Search for the cell housing the specified text and yield its [X, Y] center coordinate. 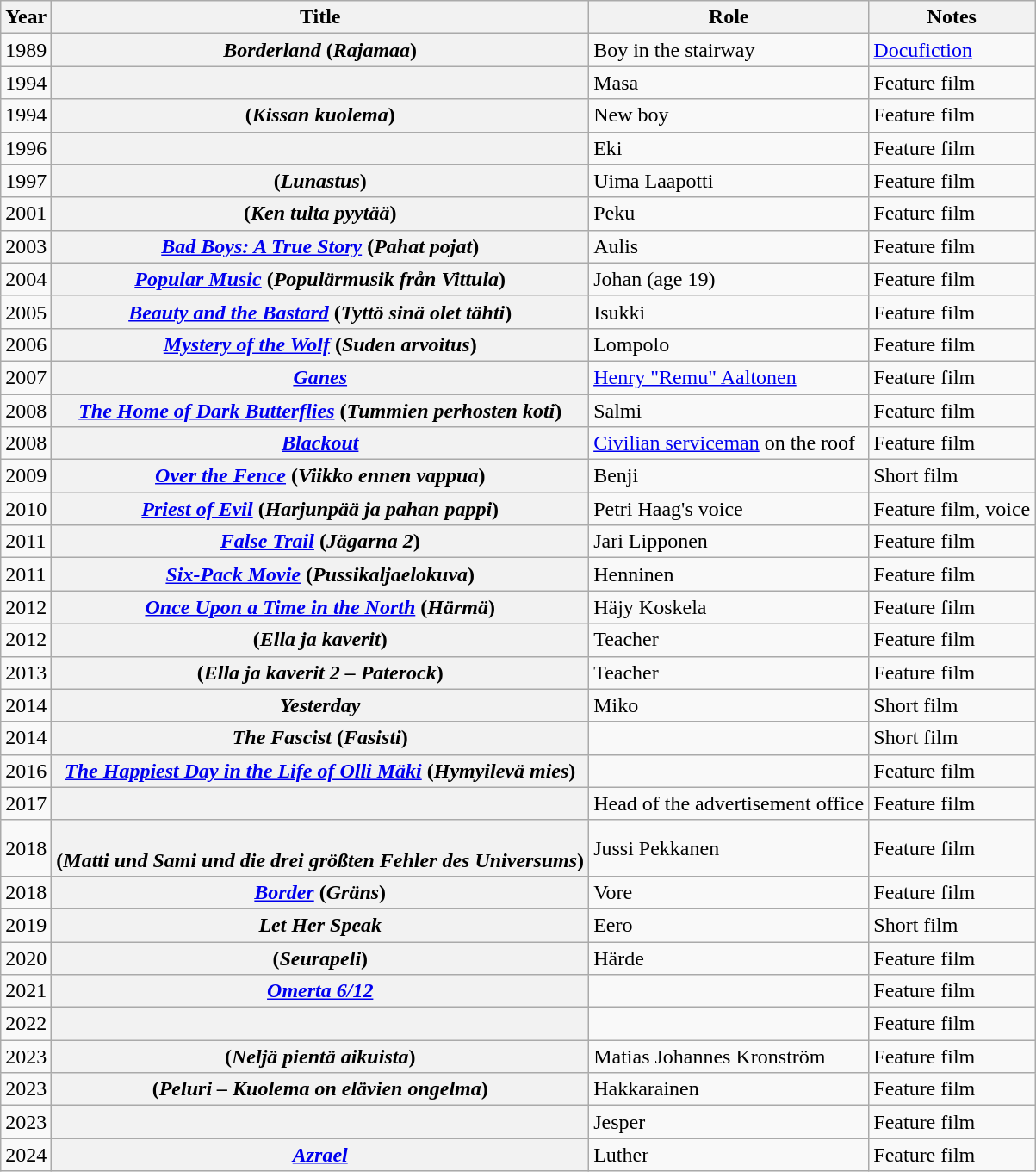
Petri Haag's voice [729, 509]
Matias Johannes Kronström [729, 1057]
Azrael [320, 1155]
(Seurapeli) [320, 958]
(Ken tulta pyytää) [320, 214]
Henninen [729, 574]
Härde [729, 958]
Blackout [320, 443]
The Fascist (Fasisti) [320, 738]
2004 [26, 279]
Docufiction [952, 50]
1989 [26, 50]
2005 [26, 312]
Eero [729, 925]
2003 [26, 246]
(Lunastus) [320, 181]
Border (Gräns) [320, 892]
Over the Fence (Viikko ennen vappua) [320, 476]
Once Upon a Time in the North (Härmä) [320, 607]
(Peluri – Kuolema on elävien ongelma) [320, 1089]
(Ella ja kaverit) [320, 640]
2009 [26, 476]
Borderland (Rajamaa) [320, 50]
(Neljä pientä aikuista) [320, 1057]
2024 [26, 1155]
Lompolo [729, 344]
Jesper [729, 1122]
Aulis [729, 246]
Masa [729, 83]
2022 [26, 1024]
Year [26, 17]
2019 [26, 925]
2010 [26, 509]
Role [729, 17]
The Home of Dark Butterflies (Tummien perhosten koti) [320, 411]
1996 [26, 148]
The Happiest Day in the Life of Olli Mäki (Hymyilevä mies) [320, 771]
Civilian serviceman on the roof [729, 443]
Beauty and the Bastard (Tyttö sinä olet tähti) [320, 312]
2001 [26, 214]
2006 [26, 344]
(Kissan kuolema) [320, 115]
Notes [952, 17]
Popular Music (Populärmusik från Vittula) [320, 279]
Mystery of the Wolf (Suden arvoitus) [320, 344]
Hakkarainen [729, 1089]
Six-Pack Movie (Pussikaljaelokuva) [320, 574]
2016 [26, 771]
Bad Boys: A True Story (Pahat pojat) [320, 246]
Omerta 6/12 [320, 991]
2013 [26, 673]
Title [320, 17]
Isukki [729, 312]
Eki [729, 148]
Peku [729, 214]
Luther [729, 1155]
False Trail (Jägarna 2) [320, 542]
Jussi Pekkanen [729, 847]
Yesterday [320, 705]
Head of the advertisement office [729, 803]
Häjy Koskela [729, 607]
Benji [729, 476]
2007 [26, 377]
(Matti und Sami und die drei größten Fehler des Universums) [320, 847]
Ganes [320, 377]
2020 [26, 958]
Boy in the stairway [729, 50]
Jari Lipponen [729, 542]
Feature film, voice [952, 509]
Uima Laapotti [729, 181]
Henry "Remu" Aaltonen [729, 377]
Johan (age 19) [729, 279]
Miko [729, 705]
Priest of Evil (Harjunpää ja pahan pappi) [320, 509]
1997 [26, 181]
Let Her Speak [320, 925]
2017 [26, 803]
Vore [729, 892]
(Ella ja kaverit 2 – Paterock) [320, 673]
2021 [26, 991]
New boy [729, 115]
Salmi [729, 411]
